Locate the cell with the specified text and output its [x, y] center coordinate. 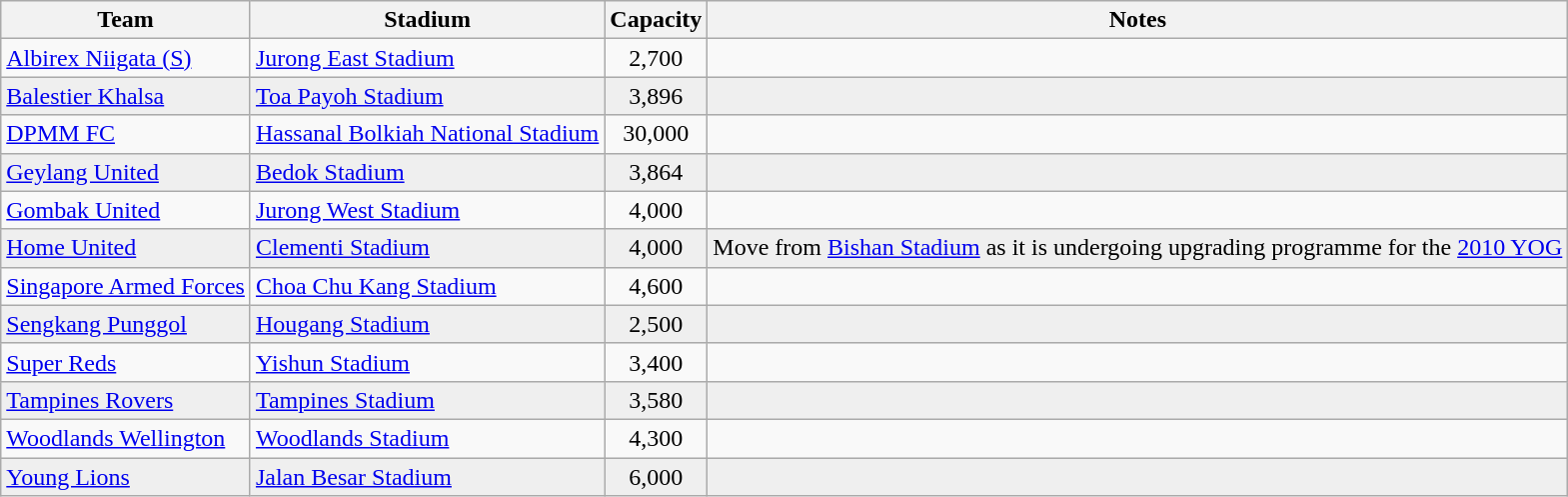
Toa Payoh Stadium [427, 96]
Hassanal Bolkiah National Stadium [427, 134]
3,400 [656, 362]
3,864 [656, 172]
2,500 [656, 324]
Team [126, 20]
Gombak United [126, 210]
4,300 [656, 438]
Woodlands Stadium [427, 438]
Balestier Khalsa [126, 96]
Yishun Stadium [427, 362]
Sengkang Punggol [126, 324]
30,000 [656, 134]
Hougang Stadium [427, 324]
2,700 [656, 58]
4,600 [656, 286]
Stadium [427, 20]
Geylang United [126, 172]
Woodlands Wellington [126, 438]
Move from Bishan Stadium as it is undergoing upgrading programme for the 2010 YOG [1137, 248]
Notes [1137, 20]
Jurong East Stadium [427, 58]
3,580 [656, 400]
Young Lions [126, 477]
Tampines Stadium [427, 400]
Jalan Besar Stadium [427, 477]
Jurong West Stadium [427, 210]
Home United [126, 248]
Super Reds [126, 362]
3,896 [656, 96]
6,000 [656, 477]
Bedok Stadium [427, 172]
Singapore Armed Forces [126, 286]
DPMM FC [126, 134]
Albirex Niigata (S) [126, 58]
Tampines Rovers [126, 400]
Clementi Stadium [427, 248]
Capacity [656, 20]
Choa Chu Kang Stadium [427, 286]
